Output the (X, Y) coordinate of the center of the cell containing the given text.  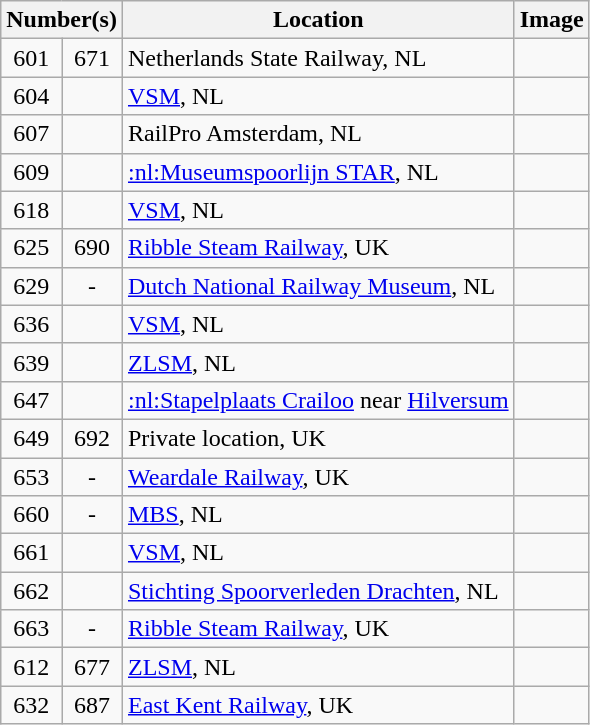
690 (92, 248)
MBS, NL (318, 515)
662 (32, 591)
663 (32, 629)
Stichting Spoorverleden Drachten, NL (318, 591)
660 (32, 515)
647 (32, 400)
625 (32, 248)
Dutch National Railway Museum, NL (318, 286)
Number(s) (62, 20)
Private location, UK (318, 438)
636 (32, 324)
618 (32, 210)
692 (92, 438)
601 (32, 58)
:nl:Museumspoorlijn STAR, NL (318, 172)
649 (32, 438)
604 (32, 96)
Weardale Railway, UK (318, 477)
677 (92, 667)
Image (552, 20)
Location (318, 20)
612 (32, 667)
Netherlands State Railway, NL (318, 58)
687 (92, 705)
629 (32, 286)
609 (32, 172)
661 (32, 553)
RailPro Amsterdam, NL (318, 134)
607 (32, 134)
:nl:Stapelplaats Crailoo near Hilversum (318, 400)
East Kent Railway, UK (318, 705)
632 (32, 705)
671 (92, 58)
653 (32, 477)
639 (32, 362)
